Identify which cell holds the provided text, then report its [x, y] central coordinate. 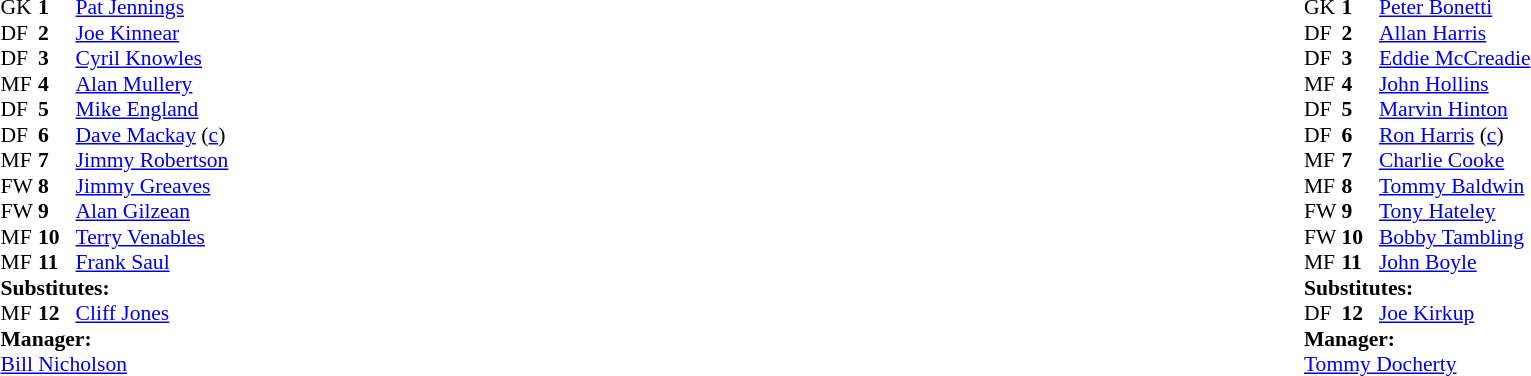
Jimmy Robertson [152, 161]
Jimmy Greaves [152, 186]
Ron Harris (c) [1455, 135]
Frank Saul [152, 263]
Bobby Tambling [1455, 237]
Cyril Knowles [152, 59]
Tony Hateley [1455, 211]
Tommy Baldwin [1455, 186]
Alan Mullery [152, 84]
Marvin Hinton [1455, 109]
John Boyle [1455, 263]
Joe Kirkup [1455, 313]
Charlie Cooke [1455, 161]
Mike England [152, 109]
Cliff Jones [152, 313]
John Hollins [1455, 84]
Joe Kinnear [152, 33]
Allan Harris [1455, 33]
Dave Mackay (c) [152, 135]
Alan Gilzean [152, 211]
Eddie McCreadie [1455, 59]
Terry Venables [152, 237]
